Provide the (x, y) coordinate of the cell's center where the given text is located.  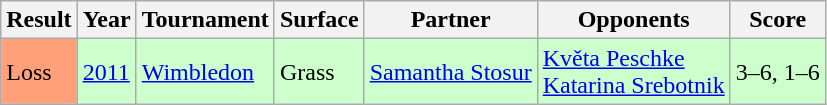
Loss (39, 72)
Květa Peschke Katarina Srebotnik (634, 72)
Opponents (634, 20)
2011 (106, 72)
Score (778, 20)
Year (106, 20)
Grass (319, 72)
Wimbledon (205, 72)
Result (39, 20)
Samantha Stosur (450, 72)
Tournament (205, 20)
Surface (319, 20)
3–6, 1–6 (778, 72)
Partner (450, 20)
